Extract the (x, y) coordinate from the center of the cell holding the provided text.  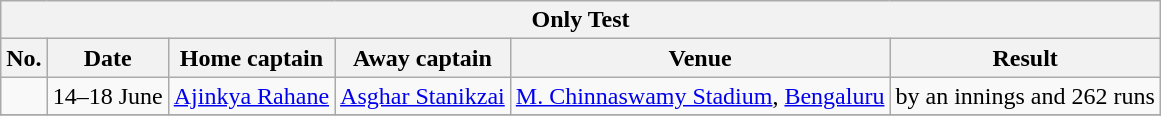
Only Test (581, 20)
Home captain (251, 58)
by an innings and 262 runs (1025, 96)
Asghar Stanikzai (423, 96)
Away captain (423, 58)
Result (1025, 58)
14–18 June (108, 96)
M. Chinnaswamy Stadium, Bengaluru (700, 96)
No. (24, 58)
Venue (700, 58)
Ajinkya Rahane (251, 96)
Date (108, 58)
